From the cell containing the given text, extract its center point as (X, Y) coordinate. 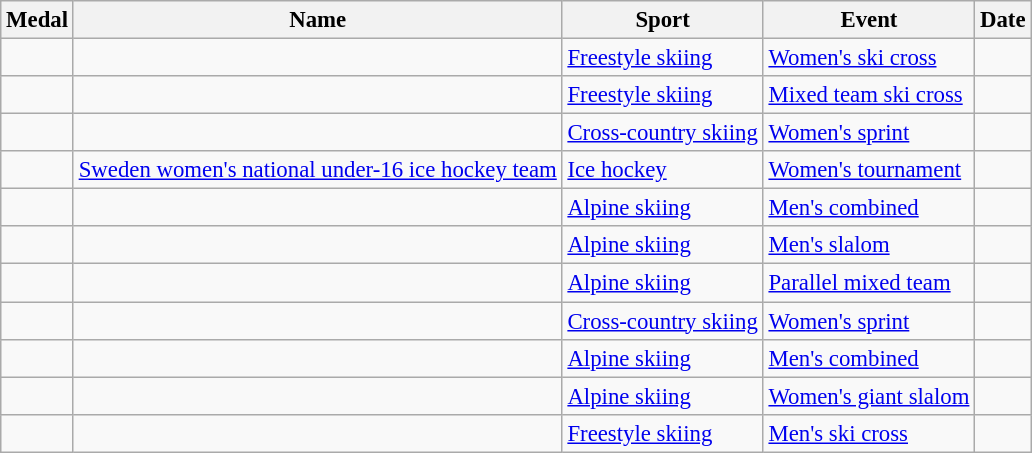
Sweden women's national under-16 ice hockey team (318, 170)
Date (1003, 20)
Men's slalom (869, 245)
Women's tournament (869, 170)
Women's ski cross (869, 58)
Ice hockey (662, 170)
Sport (662, 20)
Women's giant slalom (869, 396)
Event (869, 20)
Medal (38, 20)
Men's ski cross (869, 433)
Parallel mixed team (869, 283)
Mixed team ski cross (869, 95)
Name (318, 20)
